Output the (X, Y) coordinate of the center of the cell containing the given text.  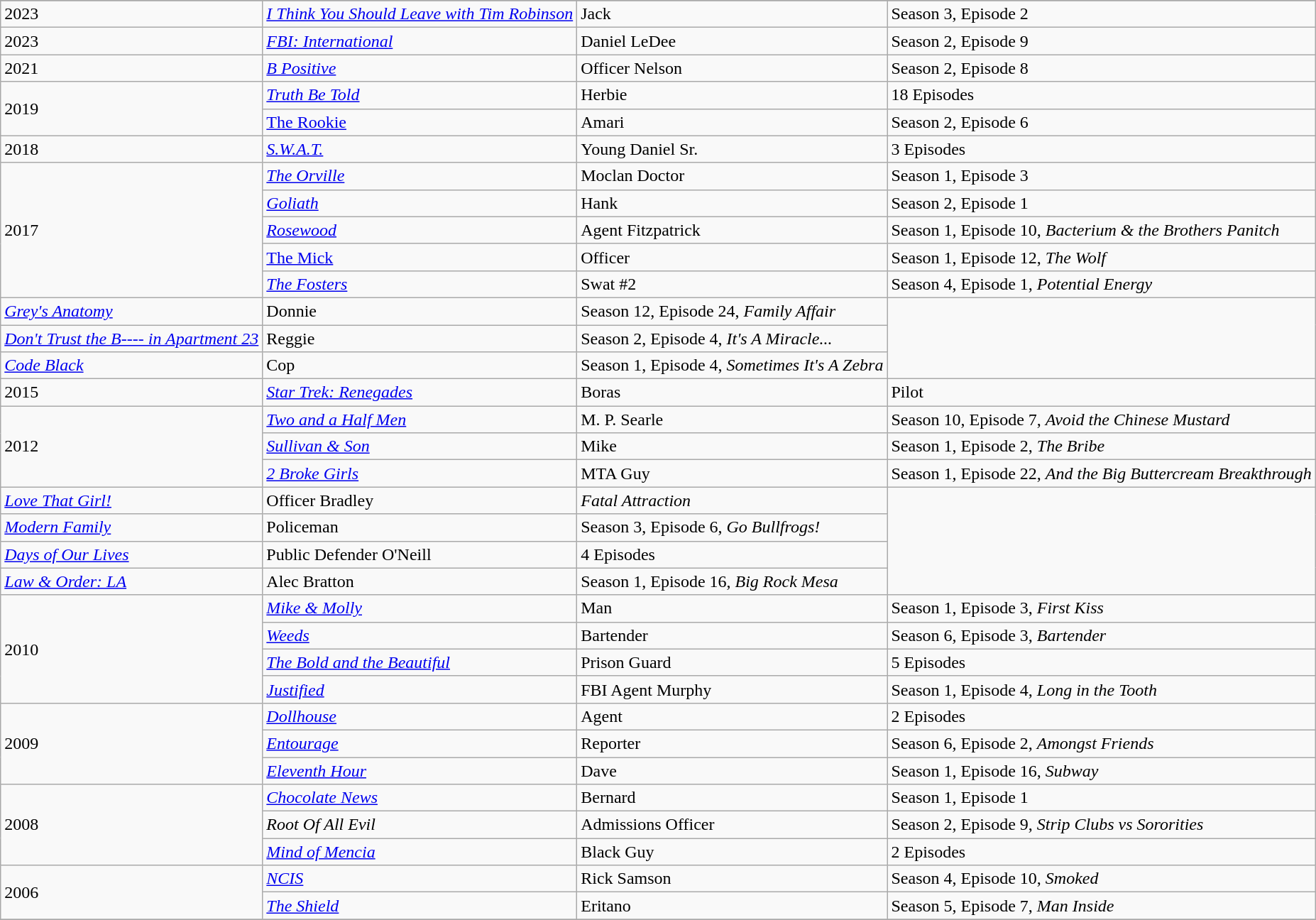
Season 3, Episode 2 (1102, 14)
Truth Be Told (420, 95)
4 Episodes (733, 554)
Season 4, Episode 10, Smoked (1102, 879)
2006 (132, 892)
5 Episodes (1102, 662)
Season 1, Episode 10, Bacterium & the Brothers Panitch (1102, 230)
Eritano (733, 906)
2018 (132, 149)
Sullivan & Son (420, 447)
Man (733, 608)
B Positive (420, 68)
Herbie (733, 95)
Season 1, Episode 4, Long in the Tooth (1102, 689)
Season 1, Episode 4, Sometimes It's A Zebra (733, 366)
Season 2, Episode 6 (1102, 122)
Season 1, Episode 22, And the Big Buttercream Breakthrough (1102, 473)
Weeds (420, 635)
FBI: International (420, 41)
Policeman (420, 527)
Prison Guard (733, 662)
Black Guy (733, 852)
Season 2, Episode 9, Strip Clubs vs Sororities (1102, 825)
3 Episodes (1102, 149)
S.W.A.T. (420, 149)
2010 (132, 649)
Rosewood (420, 230)
Eleventh Hour (420, 770)
Agent (733, 716)
Mike & Molly (420, 608)
Season 1, Episode 3 (1102, 176)
2009 (132, 743)
Law & Order: LA (132, 581)
Season 2, Episode 8 (1102, 68)
Season 1, Episode 1 (1102, 798)
The Orville (420, 176)
Season 2, Episode 1 (1102, 203)
The Fosters (420, 284)
Season 1, Episode 3, First Kiss (1102, 608)
Pilot (1102, 393)
Mike (733, 447)
Rick Samson (733, 879)
I Think You Should Leave with Tim Robinson (420, 14)
2019 (132, 109)
MTA Guy (733, 473)
Season 12, Episode 24, Family Affair (733, 311)
Season 1, Episode 16, Big Rock Mesa (733, 581)
Reporter (733, 743)
Goliath (420, 203)
Code Black (132, 366)
2015 (132, 393)
2 Broke Girls (420, 473)
Officer (733, 257)
Swat #2 (733, 284)
The Mick (420, 257)
2021 (132, 68)
Modern Family (132, 527)
Admissions Officer (733, 825)
Season 1, Episode 12, The Wolf (1102, 257)
Bernard (733, 798)
Justified (420, 689)
Mind of Mencia (420, 852)
Amari (733, 122)
2017 (132, 230)
Season 1, Episode 16, Subway (1102, 770)
Agent Fitzpatrick (733, 230)
Season 6, Episode 3, Bartender (1102, 635)
Dollhouse (420, 716)
Officer Bradley (420, 500)
Season 3, Episode 6, Go Bullfrogs! (733, 527)
Fatal Attraction (733, 500)
Days of Our Lives (132, 554)
Donnie (420, 311)
Season 1, Episode 2, The Bribe (1102, 447)
Season 10, Episode 7, Avoid the Chinese Mustard (1102, 420)
Cop (420, 366)
The Bold and the Beautiful (420, 662)
Reggie (420, 339)
Star Trek: Renegades (420, 393)
Dave (733, 770)
Boras (733, 393)
Season 2, Episode 4, It's A Miracle... (733, 339)
Love That Girl! (132, 500)
Season 4, Episode 1, Potential Energy (1102, 284)
18 Episodes (1102, 95)
Two and a Half Men (420, 420)
Daniel LeDee (733, 41)
Moclan Doctor (733, 176)
Young Daniel Sr. (733, 149)
Bartender (733, 635)
The Rookie (420, 122)
Jack (733, 14)
Hank (733, 203)
FBI Agent Murphy (733, 689)
Season 6, Episode 2, Amongst Friends (1102, 743)
2012 (132, 447)
Season 5, Episode 7, Man Inside (1102, 906)
Entourage (420, 743)
Root Of All Evil (420, 825)
Officer Nelson (733, 68)
Chocolate News (420, 798)
Season 2, Episode 9 (1102, 41)
Grey's Anatomy (132, 311)
Public Defender O'Neill (420, 554)
The Shield (420, 906)
2008 (132, 825)
NCIS (420, 879)
Don't Trust the B---- in Apartment 23 (132, 339)
Alec Bratton (420, 581)
M. P. Searle (733, 420)
